Output the (X, Y) coordinate of the center of the cell containing the given text.  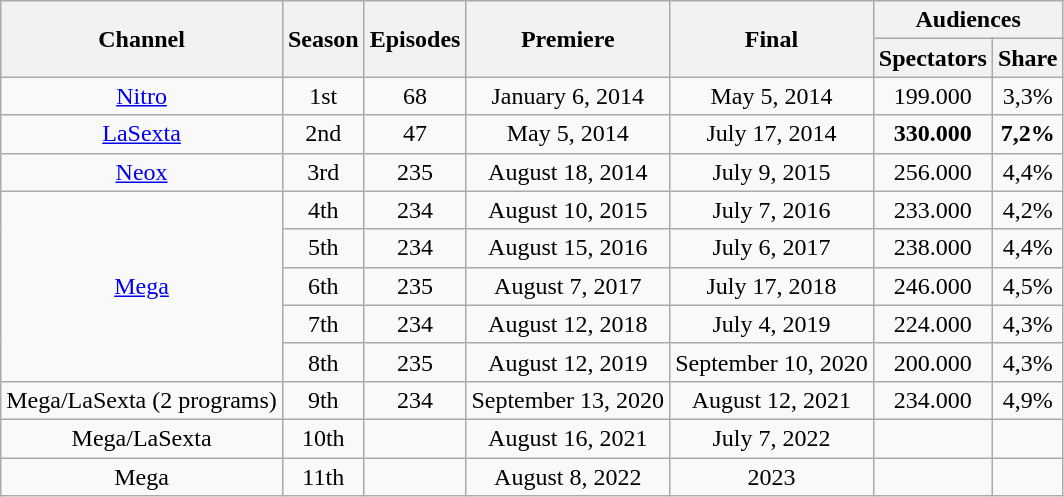
1st (323, 96)
246.000 (932, 286)
233.000 (932, 210)
3,3% (1028, 96)
Neox (142, 172)
August 12, 2019 (568, 362)
LaSexta (142, 134)
234.000 (932, 400)
July 17, 2014 (772, 134)
July 6, 2017 (772, 248)
5th (323, 248)
January 6, 2014 (568, 96)
330.000 (932, 134)
9th (323, 400)
4,2% (1028, 210)
8th (323, 362)
August 12, 2018 (568, 324)
6th (323, 286)
7,2% (1028, 134)
July 7, 2022 (772, 438)
Spectators (932, 58)
Nitro (142, 96)
August 7, 2017 (568, 286)
July 4, 2019 (772, 324)
47 (415, 134)
Channel (142, 39)
August 16, 2021 (568, 438)
Final (772, 39)
August 18, 2014 (568, 172)
August 10, 2015 (568, 210)
4,5% (1028, 286)
224.000 (932, 324)
July 9, 2015 (772, 172)
Audiences (968, 20)
Season (323, 39)
200.000 (932, 362)
4th (323, 210)
3rd (323, 172)
10th (323, 438)
Episodes (415, 39)
September 10, 2020 (772, 362)
August 12, 2021 (772, 400)
2023 (772, 477)
July 7, 2016 (772, 210)
11th (323, 477)
4,9% (1028, 400)
Mega/LaSexta (142, 438)
Premiere (568, 39)
September 13, 2020 (568, 400)
Mega/LaSexta (2 programs) (142, 400)
199.000 (932, 96)
August 15, 2016 (568, 248)
July 17, 2018 (772, 286)
August 8, 2022 (568, 477)
2nd (323, 134)
7th (323, 324)
256.000 (932, 172)
68 (415, 96)
Share (1028, 58)
238.000 (932, 248)
